Find where the given text appears and provide that cell's center as [x, y] coordinate. 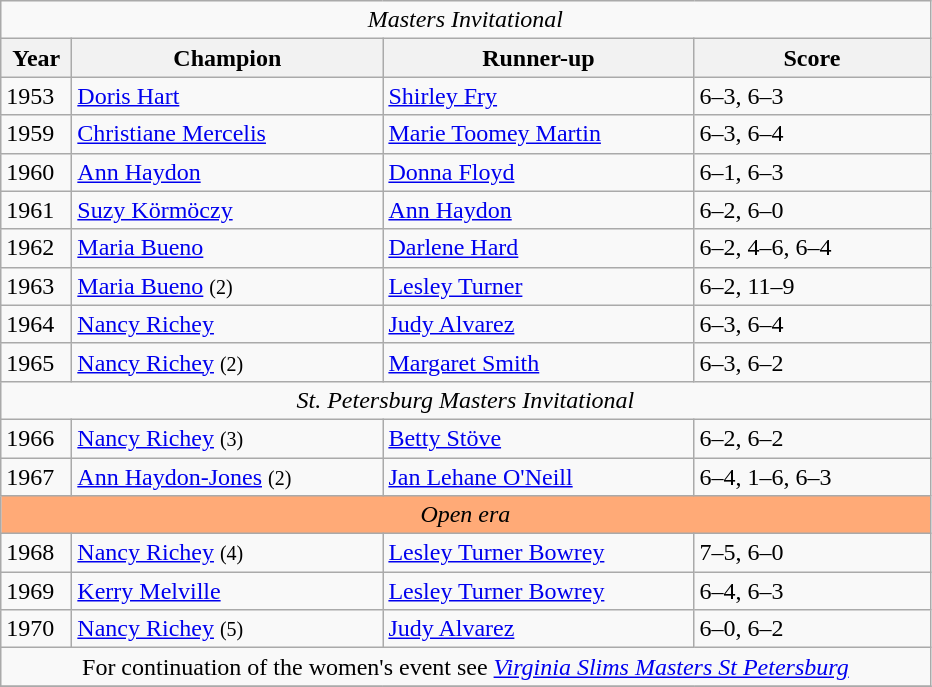
6–2, 6–0 [812, 210]
6–4, 6–3 [812, 591]
Nancy Richey (4) [228, 553]
Champion [228, 58]
1968 [36, 553]
6–0, 6–2 [812, 629]
Maria Bueno [228, 248]
Shirley Fry [538, 96]
Marie Toomey Martin [538, 134]
Nancy Richey (3) [228, 438]
Donna Floyd [538, 172]
7–5, 6–0 [812, 553]
Maria Bueno (2) [228, 286]
Ann Haydon-Jones (2) [228, 477]
1967 [36, 477]
Margaret Smith [538, 362]
Nancy Richey (2) [228, 362]
6–4, 1–6, 6–3 [812, 477]
1969 [36, 591]
Lesley Turner [538, 286]
1960 [36, 172]
For continuation of the women's event see Virginia Slims Masters St Petersburg [466, 667]
Year [36, 58]
St. Petersburg Masters Invitational [466, 400]
6–3, 6–2 [812, 362]
Darlene Hard [538, 248]
Jan Lehane O'Neill [538, 477]
1965 [36, 362]
Suzy Körmöczy [228, 210]
6–2, 4–6, 6–4 [812, 248]
Christiane Mercelis [228, 134]
1962 [36, 248]
Nancy Richey (5) [228, 629]
Nancy Richey [228, 324]
6–2, 6–2 [812, 438]
6–1, 6–3 [812, 172]
Masters Invitational [466, 20]
1970 [36, 629]
1959 [36, 134]
Doris Hart [228, 96]
6–2, 11–9 [812, 286]
1963 [36, 286]
1964 [36, 324]
Runner-up [538, 58]
Betty Stöve [538, 438]
Score [812, 58]
1961 [36, 210]
6–3, 6–3 [812, 96]
1953 [36, 96]
Open era [466, 515]
1966 [36, 438]
Kerry Melville [228, 591]
